Find where the given text appears and provide that cell's center as [x, y] coordinate. 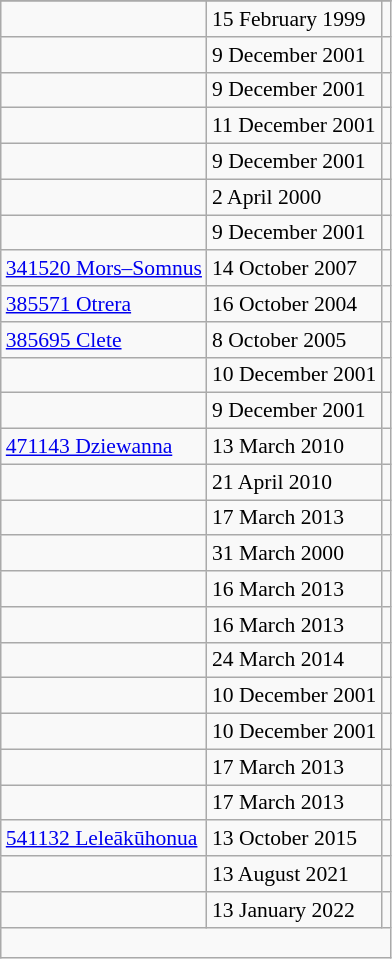
24 March 2014 [294, 660]
385571 Otrera [104, 304]
341520 Mors–Somnus [104, 269]
13 August 2021 [294, 874]
385695 Clete [104, 340]
471143 Dziewanna [104, 447]
15 February 1999 [294, 19]
16 October 2004 [294, 304]
13 January 2022 [294, 910]
2 April 2000 [294, 197]
14 October 2007 [294, 269]
13 March 2010 [294, 447]
11 December 2001 [294, 126]
13 October 2015 [294, 839]
541132 Leleākūhonua [104, 839]
21 April 2010 [294, 482]
8 October 2005 [294, 340]
31 March 2000 [294, 554]
